Identify which cell holds the provided text, then report its (x, y) central coordinate. 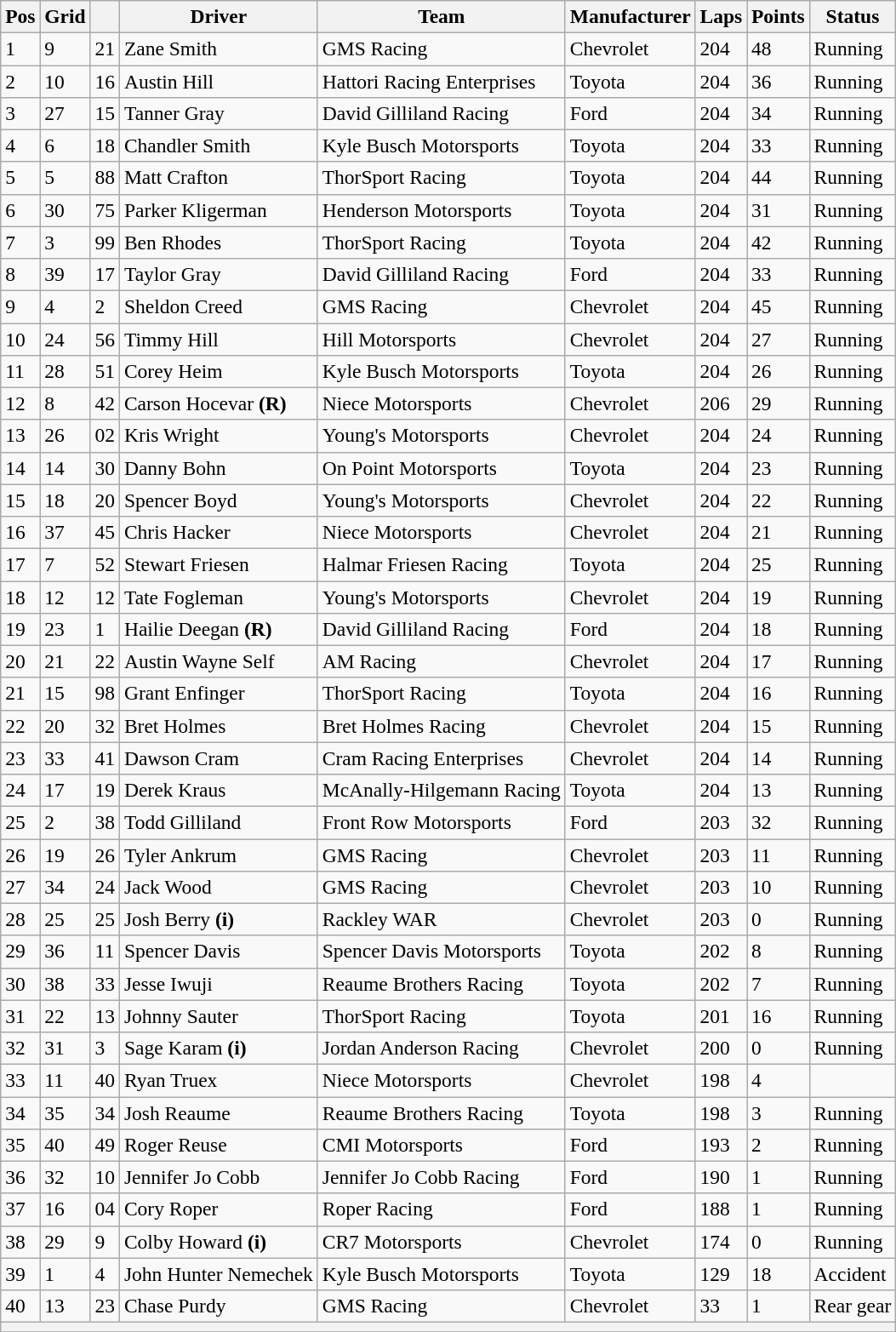
Dawson Cram (218, 758)
Ryan Truex (218, 1080)
02 (105, 436)
Josh Reaume (218, 1112)
Jack Wood (218, 887)
200 (722, 1048)
Matt Crafton (218, 178)
99 (105, 243)
Ben Rhodes (218, 243)
75 (105, 210)
52 (105, 564)
Roper Racing (441, 1209)
201 (722, 1016)
Danny Bohn (218, 468)
Rear gear (853, 1306)
44 (779, 178)
Grid (65, 16)
Zane Smith (218, 49)
Spencer Boyd (218, 500)
Bret Holmes Racing (441, 726)
Spencer Davis (218, 952)
Jordan Anderson Racing (441, 1048)
Sage Karam (i) (218, 1048)
Tanner Gray (218, 113)
Tate Fogleman (218, 597)
88 (105, 178)
49 (105, 1145)
Parker Kligerman (218, 210)
Cram Racing Enterprises (441, 758)
Carson Hocevar (R) (218, 403)
Hailie Deegan (R) (218, 629)
Bret Holmes (218, 726)
98 (105, 694)
Kris Wright (218, 436)
04 (105, 1209)
190 (722, 1177)
Derek Kraus (218, 790)
Timmy Hill (218, 339)
Driver (218, 16)
Manufacturer (630, 16)
Roger Reuse (218, 1145)
Rackley WAR (441, 919)
174 (722, 1242)
Spencer Davis Motorsports (441, 952)
Stewart Friesen (218, 564)
Todd Gilliland (218, 822)
Jennifer Jo Cobb (218, 1177)
Front Row Motorsports (441, 822)
Hill Motorsports (441, 339)
Jennifer Jo Cobb Racing (441, 1177)
Chase Purdy (218, 1306)
McAnally-Hilgemann Racing (441, 790)
56 (105, 339)
Corey Heim (218, 371)
193 (722, 1145)
Status (853, 16)
Jesse Iwuji (218, 984)
Chris Hacker (218, 532)
John Hunter Nemechek (218, 1274)
CR7 Motorsports (441, 1242)
206 (722, 403)
Tyler Ankrum (218, 855)
Austin Wayne Self (218, 661)
Team (441, 16)
AM Racing (441, 661)
Taylor Gray (218, 274)
Cory Roper (218, 1209)
51 (105, 371)
Chandler Smith (218, 146)
Johnny Sauter (218, 1016)
Laps (722, 16)
Austin Hill (218, 81)
Henderson Motorsports (441, 210)
Points (779, 16)
Accident (853, 1274)
48 (779, 49)
Josh Berry (i) (218, 919)
CMI Motorsports (441, 1145)
On Point Motorsports (441, 468)
129 (722, 1274)
Sheldon Creed (218, 306)
188 (722, 1209)
Grant Enfinger (218, 694)
Halmar Friesen Racing (441, 564)
Colby Howard (i) (218, 1242)
Pos (20, 16)
Hattori Racing Enterprises (441, 81)
41 (105, 758)
